Return the (x, y) coordinate for the center point of the cell that contains the specified text.  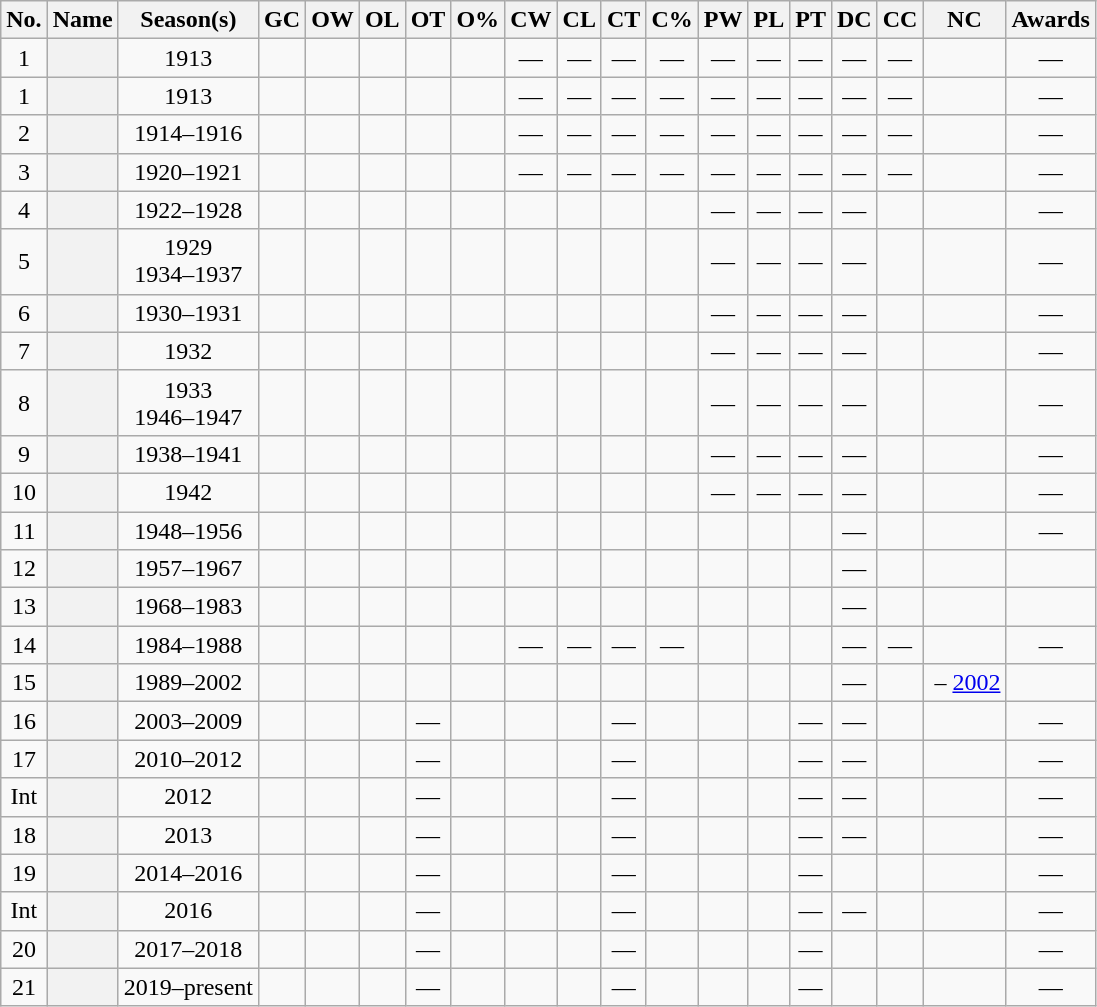
1922–1928 (188, 210)
2016 (188, 911)
Season(s) (188, 20)
2012 (188, 797)
19 (24, 873)
1948–1956 (188, 531)
2014–2016 (188, 873)
2003–2009 (188, 721)
2 (24, 134)
5 (24, 262)
15 (24, 683)
1989–2002 (188, 683)
OL (382, 20)
10 (24, 492)
11 (24, 531)
OW (333, 20)
NC (964, 20)
16 (24, 721)
3 (24, 172)
1957–1967 (188, 569)
– 2002 (964, 683)
17 (24, 759)
CT (623, 20)
12 (24, 569)
1968–1983 (188, 607)
Name (82, 20)
7 (24, 351)
13 (24, 607)
CC (900, 20)
1914–1916 (188, 134)
1938–1941 (188, 454)
1932 (188, 351)
PT (811, 20)
2010–2012 (188, 759)
No. (24, 20)
21 (24, 987)
2019–present (188, 987)
19331946–1947 (188, 402)
6 (24, 313)
9 (24, 454)
1920–1921 (188, 172)
C% (672, 20)
4 (24, 210)
20 (24, 949)
Awards (1050, 20)
CW (531, 20)
8 (24, 402)
1984–1988 (188, 645)
DC (854, 20)
14 (24, 645)
2013 (188, 835)
GC (282, 20)
1930–1931 (188, 313)
2017–2018 (188, 949)
18 (24, 835)
19291934–1937 (188, 262)
1942 (188, 492)
O% (478, 20)
CL (579, 20)
PL (769, 20)
PW (723, 20)
OT (428, 20)
